Return (x, y) of the center of cell containing provided text 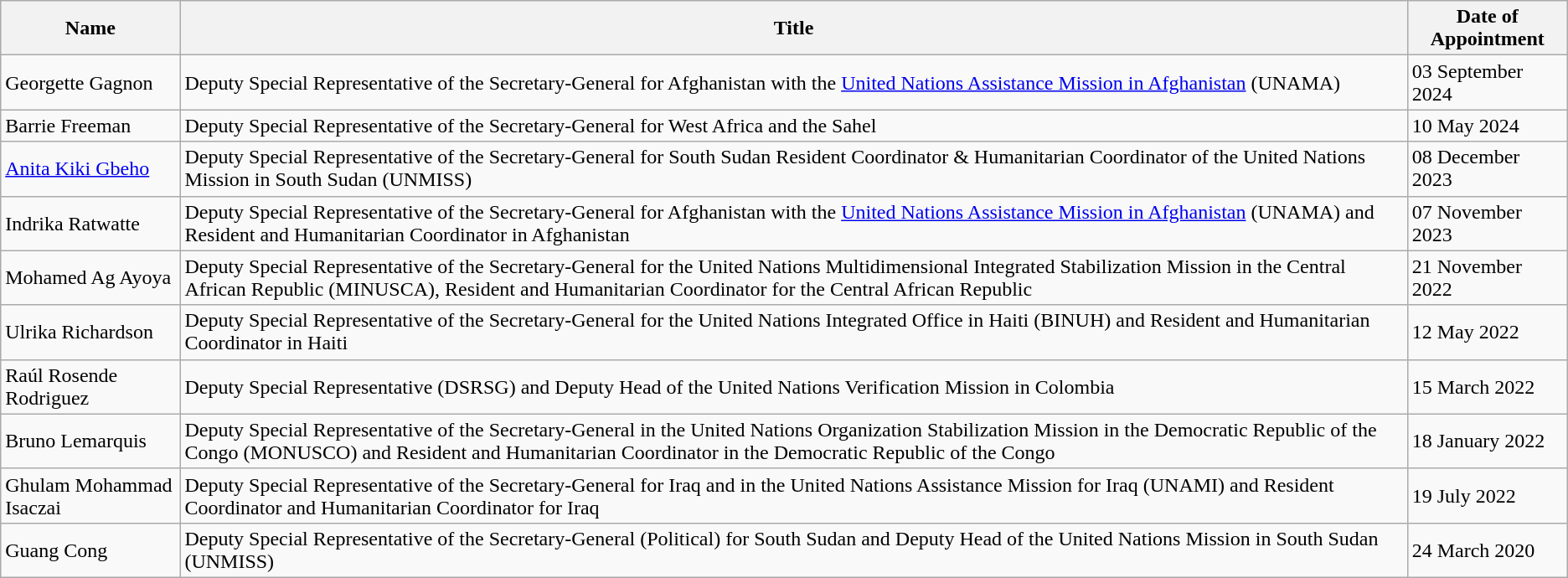
03 September 2024 (1488, 82)
Title (794, 28)
Guang Cong (90, 550)
15 March 2022 (1488, 387)
18 January 2022 (1488, 441)
19 July 2022 (1488, 496)
07 November 2023 (1488, 223)
Barrie Freeman (90, 126)
Anita Kiki Gbeho (90, 169)
Date of Appointment (1488, 28)
24 March 2020 (1488, 550)
10 May 2024 (1488, 126)
Deputy Special Representative of the Secretary-General for Afghanistan with the United Nations Assistance Mission in Afghanistan (UNAMA) (794, 82)
Bruno Lemarquis (90, 441)
12 May 2022 (1488, 332)
Ghulam Mohammad Isaczai (90, 496)
Deputy Special Representative (DSRSG) and Deputy Head of the United Nations Verification Mission in Colombia (794, 387)
Deputy Special Representative of the Secretary-General for West Africa and the Sahel (794, 126)
Georgette Gagnon (90, 82)
Name (90, 28)
Raúl Rosende Rodriguez (90, 387)
08 December 2023 (1488, 169)
Ulrika Richardson (90, 332)
21 November 2022 (1488, 278)
Mohamed Ag Ayoya (90, 278)
Indrika Ratwatte (90, 223)
